Identify which cell holds the provided text, then report its [X, Y] central coordinate. 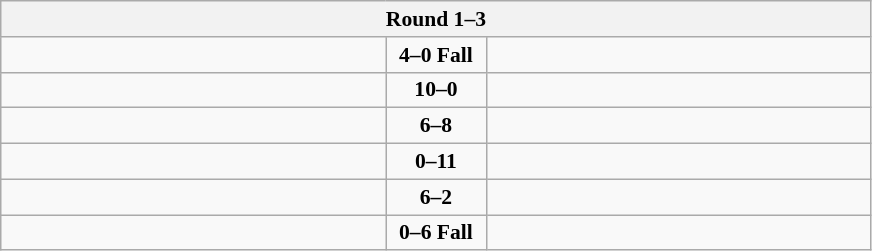
10–0 [436, 90]
6–8 [436, 126]
Round 1–3 [436, 19]
0–6 Fall [436, 233]
4–0 Fall [436, 55]
6–2 [436, 197]
0–11 [436, 162]
